Capture the cell that displays the provided text and extract its [X, Y] central coordinate. 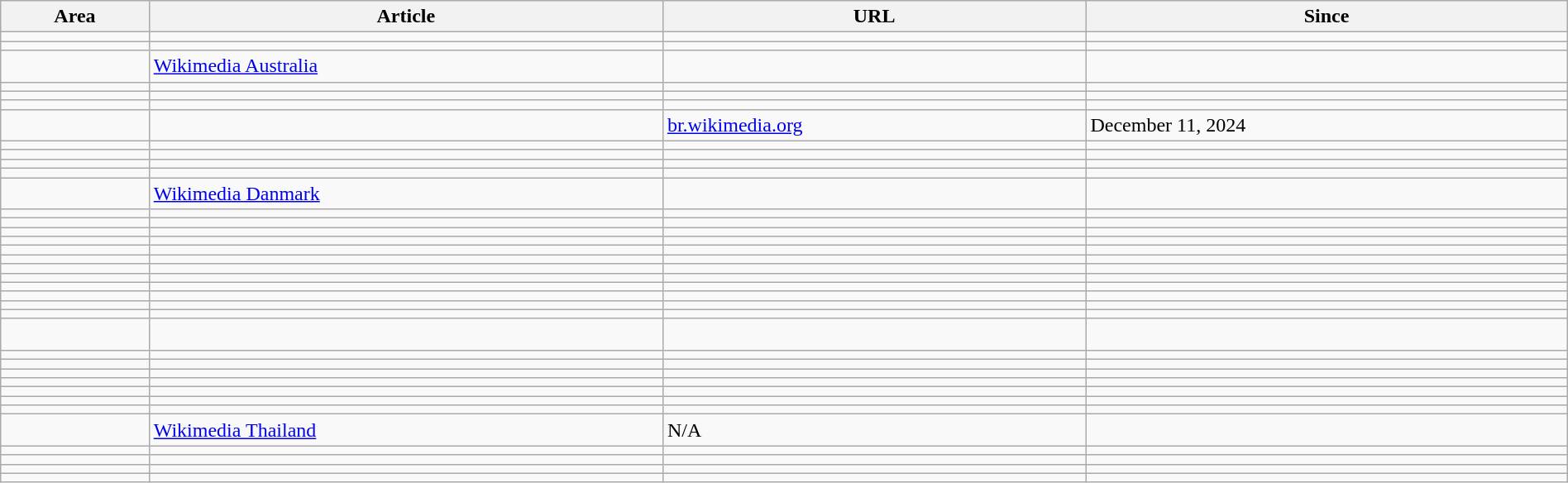
Wikimedia Danmark [405, 193]
N/A [874, 430]
Wikimedia Thailand [405, 430]
Since [1327, 17]
Article [405, 17]
Area [74, 17]
URL [874, 17]
Wikimedia Australia [405, 66]
December 11, 2024 [1327, 125]
br.wikimedia.org [874, 125]
